Extract the (X, Y) coordinate from the center of the cell holding the provided text.  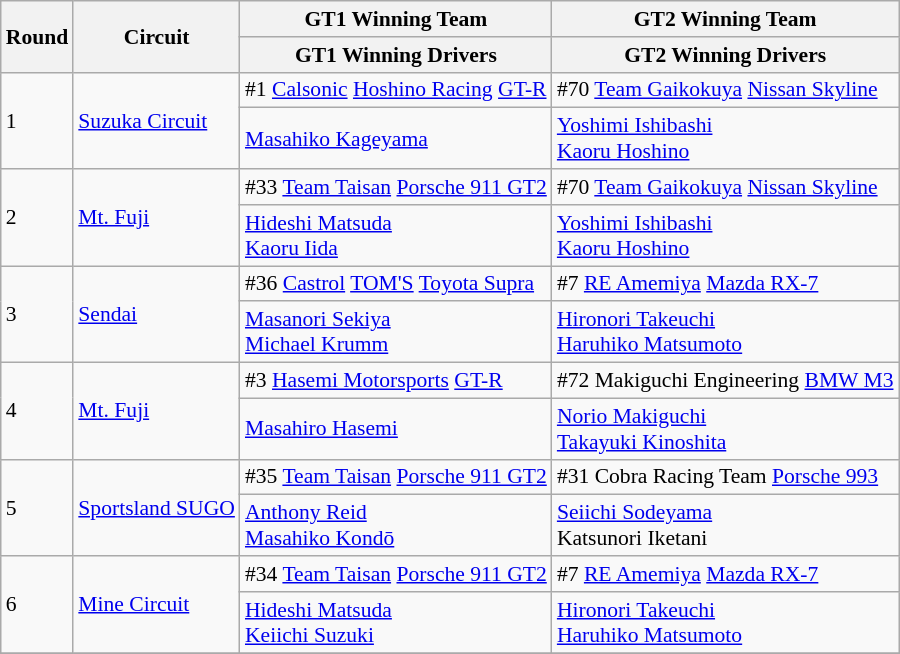
6 (38, 604)
#72 Makiguchi Engineering BMW M3 (726, 381)
Masahiro Hasemi (396, 428)
4 (38, 412)
#31 Cobra Racing Team Porsche 993 (726, 477)
#34 Team Taisan Porsche 911 GT2 (396, 574)
Norio Makiguchi Takayuki Kinoshita (726, 428)
Anthony Reid Masahiko Kondō (396, 526)
Hideshi Matsuda Kaoru Iida (396, 236)
#1 Calsonic Hoshino Racing GT-R (396, 90)
5 (38, 508)
GT1 Winning Drivers (396, 55)
Sendai (156, 314)
Suzuka Circuit (156, 120)
1 (38, 120)
Masanori Sekiya Michael Krumm (396, 332)
Hideshi Matsuda Keiichi Suzuki (396, 622)
GT2 Winning Team (726, 19)
Seiichi Sodeyama Katsunori Iketani (726, 526)
#35 Team Taisan Porsche 911 GT2 (396, 477)
Mine Circuit (156, 604)
Circuit (156, 36)
2 (38, 218)
GT1 Winning Team (396, 19)
#33 Team Taisan Porsche 911 GT2 (396, 187)
#36 Castrol TOM'S Toyota Supra (396, 284)
Masahiko Kageyama (396, 138)
Sportsland SUGO (156, 508)
Round (38, 36)
GT2 Winning Drivers (726, 55)
#3 Hasemi Motorsports GT-R (396, 381)
3 (38, 314)
